Pinpoint the cell where the given text exists, returning its [x, y] midpoint coordinate. 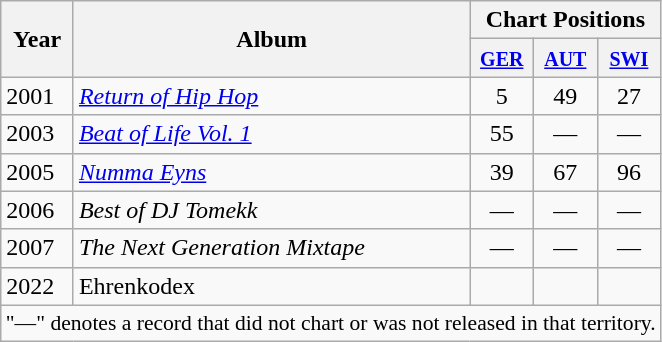
39 [502, 172]
2001 [38, 96]
2005 [38, 172]
"—" denotes a record that did not chart or was not released in that territory. [331, 323]
96 [629, 172]
49 [566, 96]
Year [38, 39]
AUT [566, 58]
The Next Generation Mixtape [272, 248]
Beat of Life Vol. 1 [272, 134]
5 [502, 96]
Chart Positions [566, 20]
GER [502, 58]
2006 [38, 210]
Ehrenkodex [272, 286]
27 [629, 96]
Return of Hip Hop [272, 96]
Album [272, 39]
Numma Eyns [272, 172]
55 [502, 134]
2022 [38, 286]
2003 [38, 134]
SWI [629, 58]
Best of DJ Tomekk [272, 210]
67 [566, 172]
2007 [38, 248]
